Search for the cell housing the specified text and yield its [X, Y] center coordinate. 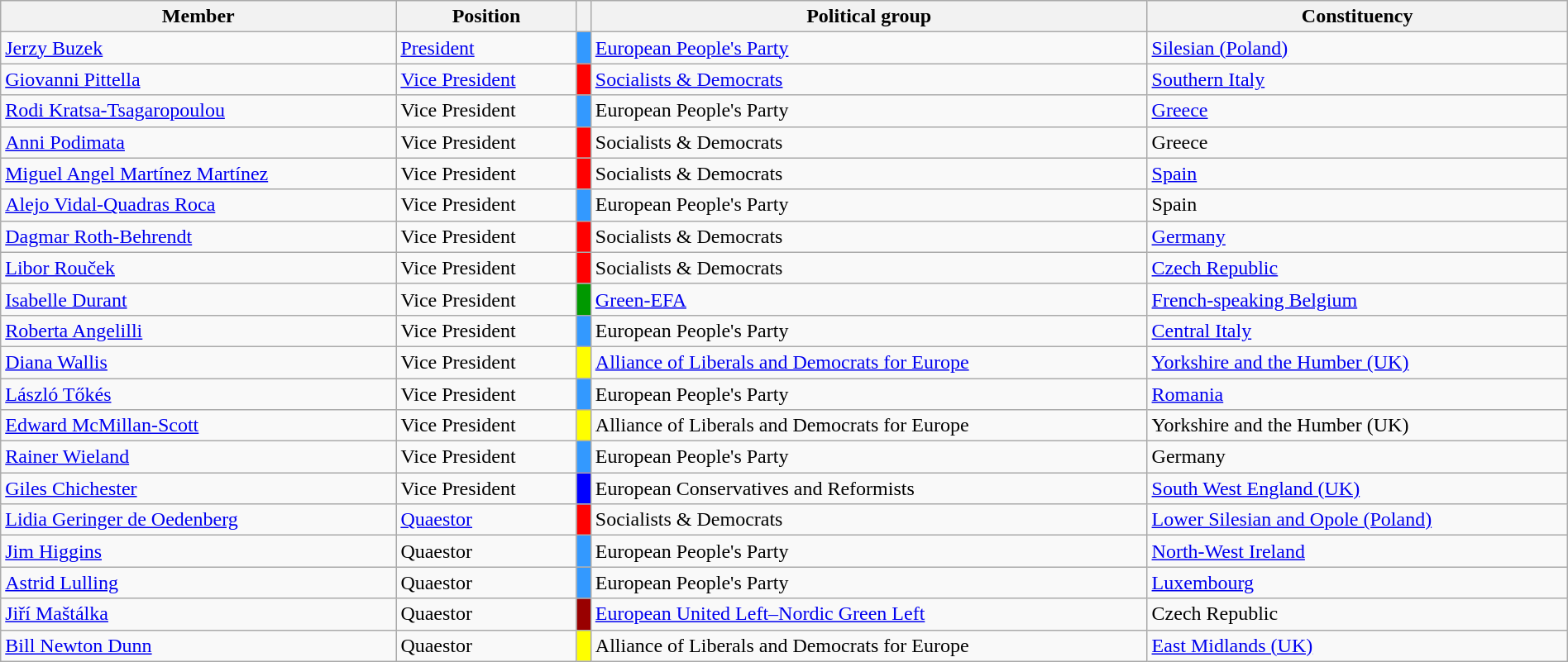
Luxembourg [1357, 583]
European United Left–Nordic Green Left [868, 614]
Jim Higgins [198, 551]
Lower Silesian and Opole (Poland) [1357, 520]
Member [198, 17]
Romania [1357, 394]
Rainer Wieland [198, 457]
Anni Podimata [198, 142]
President [486, 48]
South West England (UK) [1357, 488]
Political group [868, 17]
Silesian (Poland) [1357, 48]
Green-EFA [868, 299]
North-West Ireland [1357, 551]
Diana Wallis [198, 362]
Southern Italy [1357, 79]
Dagmar Roth-Behrendt [198, 236]
European Conservatives and Reformists [868, 488]
Astrid Lulling [198, 583]
Miguel Angel Martínez Martínez [198, 174]
Bill Newton Dunn [198, 645]
Lidia Geringer de Oedenberg [198, 520]
French-speaking Belgium [1357, 299]
Jerzy Buzek [198, 48]
Position [486, 17]
László Tőkés [198, 394]
East Midlands (UK) [1357, 645]
Roberta Angelilli [198, 331]
Giovanni Pittella [198, 79]
Alejo Vidal-Quadras Roca [198, 205]
Constituency [1357, 17]
Giles Chichester [198, 488]
Central Italy [1357, 331]
Rodi Kratsa-Tsagaropoulou [198, 111]
Isabelle Durant [198, 299]
Edward McMillan-Scott [198, 426]
Libor Rouček [198, 268]
Jiří Maštálka [198, 614]
